Determine the [X, Y] coordinate at the center of the cell enclosing the given text.  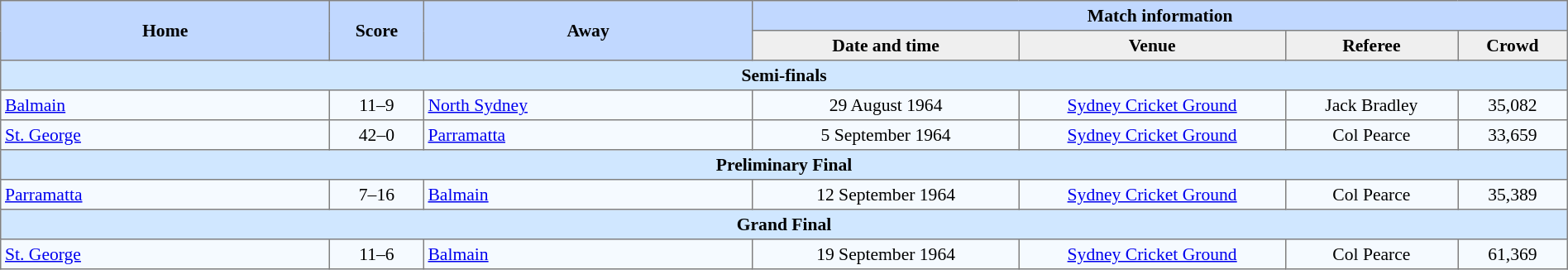
5 September 1964 [886, 135]
33,659 [1513, 135]
42–0 [377, 135]
11–6 [377, 254]
Date and time [886, 46]
Venue [1152, 46]
Match information [1159, 16]
Preliminary Final [784, 165]
35,389 [1513, 195]
12 September 1964 [886, 195]
11–9 [377, 105]
Jack Bradley [1371, 105]
19 September 1964 [886, 254]
35,082 [1513, 105]
Crowd [1513, 46]
Semi-finals [784, 75]
61,369 [1513, 254]
29 August 1964 [886, 105]
7–16 [377, 195]
Referee [1371, 46]
North Sydney [588, 105]
Away [588, 31]
Grand Final [784, 224]
Home [165, 31]
Score [377, 31]
